Search for the cell housing the specified text and yield its (X, Y) center coordinate. 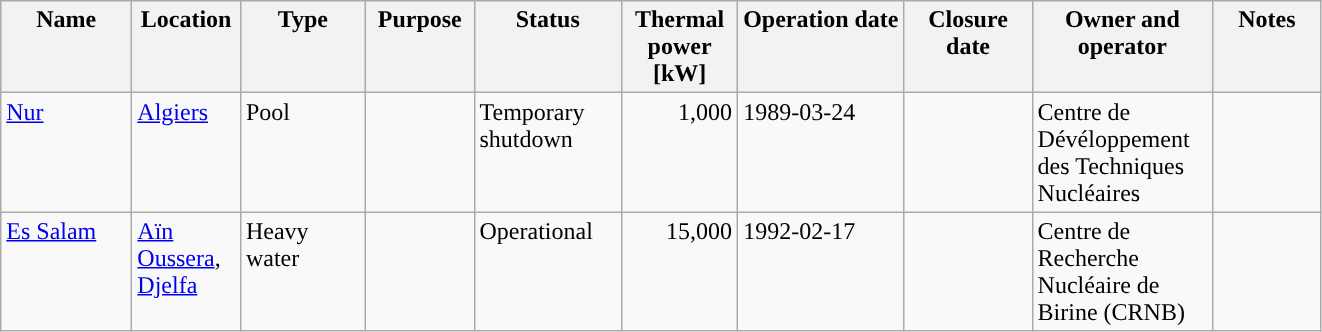
Name (66, 47)
Algiers (186, 152)
Aïn Oussera, Djelfa (186, 272)
Status (548, 47)
1992-02-17 (821, 272)
Thermal power [kW] (680, 47)
Centre de Recherche Nucléaire de Birine (CRNB) (1122, 272)
Nur (66, 152)
1,000 (680, 152)
Location (186, 47)
Pool (302, 152)
Notes (1268, 47)
Centre de Dévéloppement des Techniques Nucléaires (1122, 152)
Temporary shutdown (548, 152)
1989-03-24 (821, 152)
Owner and operator (1122, 47)
Es Salam (66, 272)
Operational (548, 272)
Heavy water (302, 272)
Purpose (420, 47)
15,000 (680, 272)
Closure date (968, 47)
Operation date (821, 47)
Type (302, 47)
